Determine the [x, y] coordinate at the center of the cell enclosing the given text.  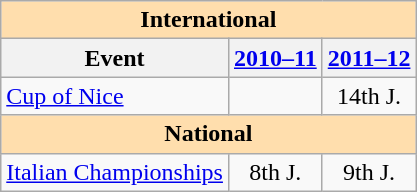
2010–11 [275, 58]
9th J. [369, 172]
National [208, 134]
2011–12 [369, 58]
Cup of Nice [115, 96]
8th J. [275, 172]
International [208, 20]
Event [115, 58]
14th J. [369, 96]
Italian Championships [115, 172]
